Output the [X, Y] coordinate of the center of the cell containing the given text.  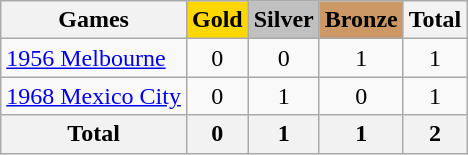
Silver [284, 20]
Bronze [361, 20]
Games [94, 20]
Gold [217, 20]
1956 Melbourne [94, 58]
1968 Mexico City [94, 96]
2 [435, 134]
